Search for the cell housing the specified text and yield its (x, y) center coordinate. 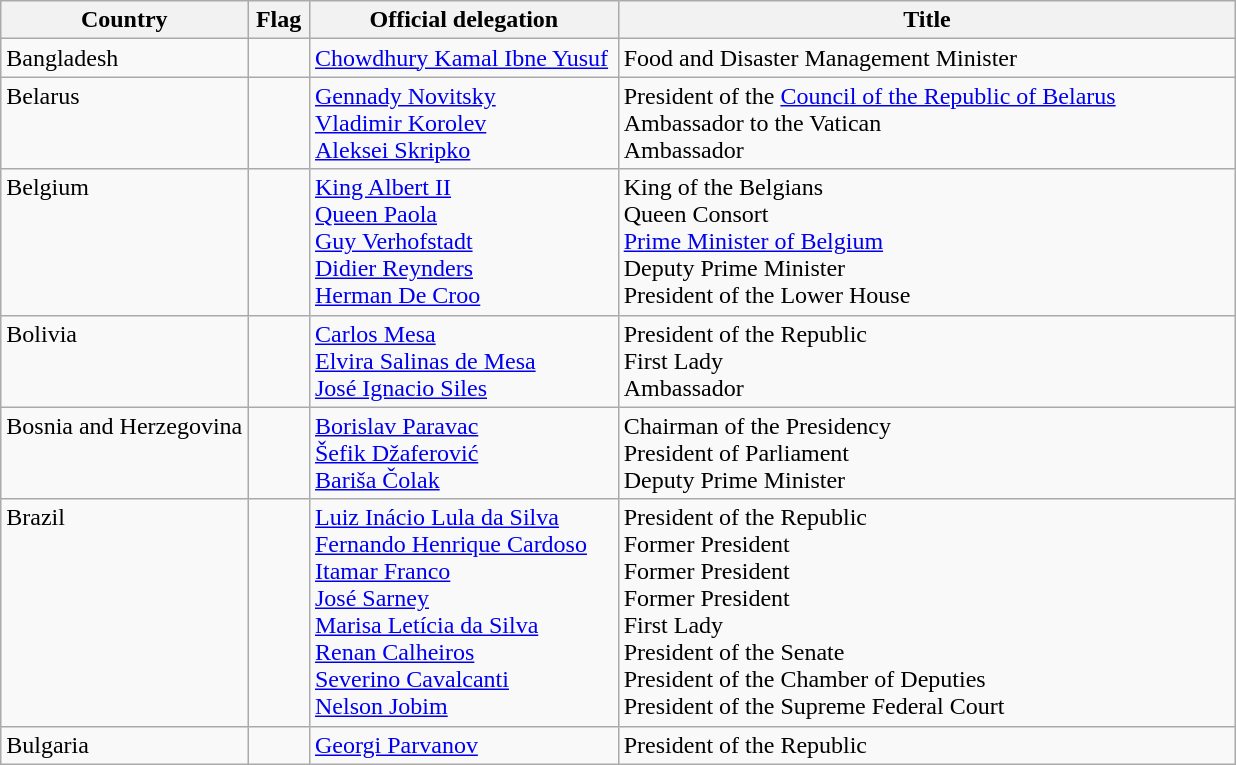
Official delegation (464, 20)
Luiz Inácio Lula da Silva Fernando Henrique Cardoso Itamar Franco José Sarney Marisa Letícia da SilvaRenan CalheirosSeverino CavalcantiNelson Jobim (464, 612)
President of the RepublicFirst LadyAmbassador (926, 361)
Brazil (124, 612)
Country (124, 20)
Bangladesh (124, 58)
Bulgaria (124, 745)
Georgi Parvanov (464, 745)
Title (926, 20)
King of the BelgiansQueen Consort Prime Minister of BelgiumDeputy Prime Minister President of the Lower House (926, 242)
Food and Disaster Management Minister (926, 58)
Bolivia (124, 361)
President of the Council of the Republic of BelarusAmbassador to the VaticanAmbassador (926, 123)
Chairman of the PresidencyPresident of ParliamentDeputy Prime Minister (926, 453)
Gennady NovitskyVladimir KorolevAleksei Skripko (464, 123)
Bosnia and Herzegovina (124, 453)
Belarus (124, 123)
Chowdhury Kamal Ibne Yusuf (464, 58)
Belgium (124, 242)
Flag (279, 20)
King Albert IIQueen PaolaGuy VerhofstadtDidier ReyndersHerman De Croo (464, 242)
President of the Republic (926, 745)
Carlos MesaElvira Salinas de Mesa José Ignacio Siles (464, 361)
Borislav ParavacŠefik DžaferovićBariša Čolak (464, 453)
